Locate the cell with the specified text and output its [X, Y] center coordinate. 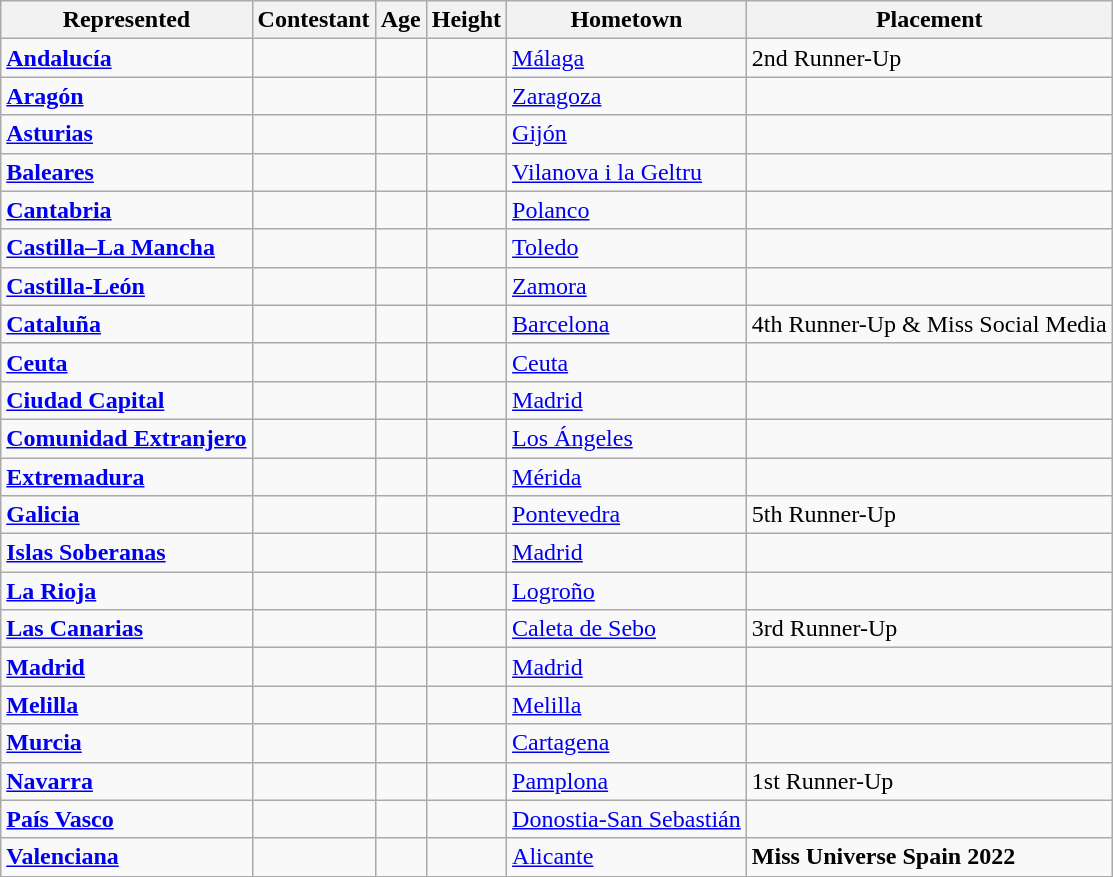
Zaragoza [627, 96]
Málaga [627, 58]
5th Runner-Up [929, 515]
Navarra [126, 781]
Castilla–La Mancha [126, 248]
Gijón [627, 134]
Cartagena [627, 743]
Height [466, 20]
Galicia [126, 515]
Logroño [627, 591]
Pamplona [627, 781]
Pontevedra [627, 515]
Contestant [314, 20]
Mérida [627, 477]
Asturias [126, 134]
Vilanova i la Geltru [627, 172]
Donostia-San Sebastián [627, 819]
País Vasco [126, 819]
La Rioja [126, 591]
Cantabria [126, 210]
Comunidad Extranjero [126, 438]
Hometown [627, 20]
Age [400, 20]
Castilla-León [126, 286]
1st Runner-Up [929, 781]
Represented [126, 20]
Extremadura [126, 477]
Las Canarias [126, 629]
Alicante [627, 857]
Baleares [126, 172]
Toledo [627, 248]
Miss Universe Spain 2022 [929, 857]
3rd Runner-Up [929, 629]
Aragón [126, 96]
Placement [929, 20]
Cataluña [126, 324]
Ciudad Capital [126, 400]
Murcia [126, 743]
Valenciana [126, 857]
4th Runner-Up & Miss Social Media [929, 324]
Zamora [627, 286]
2nd Runner-Up [929, 58]
Los Ángeles [627, 438]
Andalucía [126, 58]
Caleta de Sebo [627, 629]
Barcelona [627, 324]
Islas Soberanas [126, 553]
Polanco [627, 210]
